For the text-containing cell, return its midpoint in (X, Y) coordinate format. 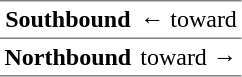
← toward (189, 20)
Northbound (68, 57)
toward → (189, 57)
Southbound (68, 20)
